Determine the [x, y] coordinate at the center of the cell enclosing the given text.  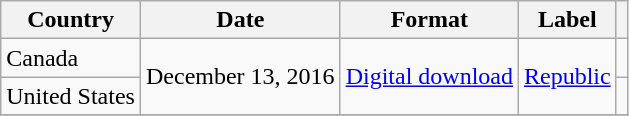
Republic [568, 77]
Digital download [429, 77]
Canada [71, 58]
December 13, 2016 [240, 77]
Format [429, 20]
Label [568, 20]
Country [71, 20]
Date [240, 20]
United States [71, 96]
